Output the [X, Y] coordinate of the center of the cell containing the given text.  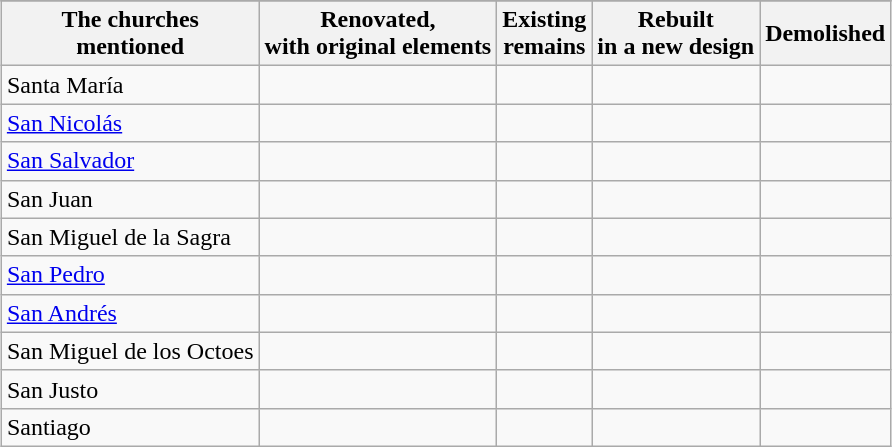
Rebuilt in a new design [676, 34]
Demolished [826, 34]
San Justo [130, 389]
Santiago [130, 427]
Renovated,with original elements [378, 34]
Existingremains [544, 34]
San Juan [130, 199]
San Salvador [130, 161]
San Nicolás [130, 123]
San Miguel de los Octoes [130, 351]
San Pedro [130, 275]
San Miguel de la Sagra [130, 237]
San Andrés [130, 313]
The churchesmentioned [130, 34]
Santa María [130, 85]
